Identify which cell holds the provided text, then report its (x, y) central coordinate. 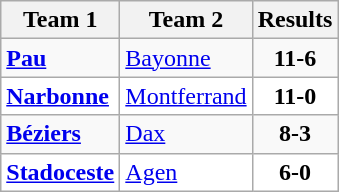
Agen (186, 172)
Results (295, 20)
8-3 (295, 134)
11-6 (295, 58)
Pau (60, 58)
Narbonne (60, 96)
Dax (186, 134)
11-0 (295, 96)
Stadoceste (60, 172)
Team 1 (60, 20)
Bayonne (186, 58)
Montferrand (186, 96)
Béziers (60, 134)
Team 2 (186, 20)
6-0 (295, 172)
